Return (x, y) of the center of cell containing provided text 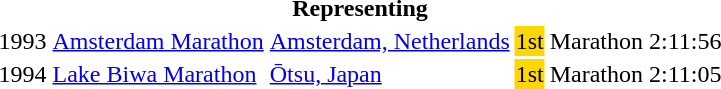
Ōtsu, Japan (390, 74)
Lake Biwa Marathon (158, 74)
Amsterdam Marathon (158, 41)
Amsterdam, Netherlands (390, 41)
